Extract the (X, Y) coordinate from the center of the cell holding the provided text.  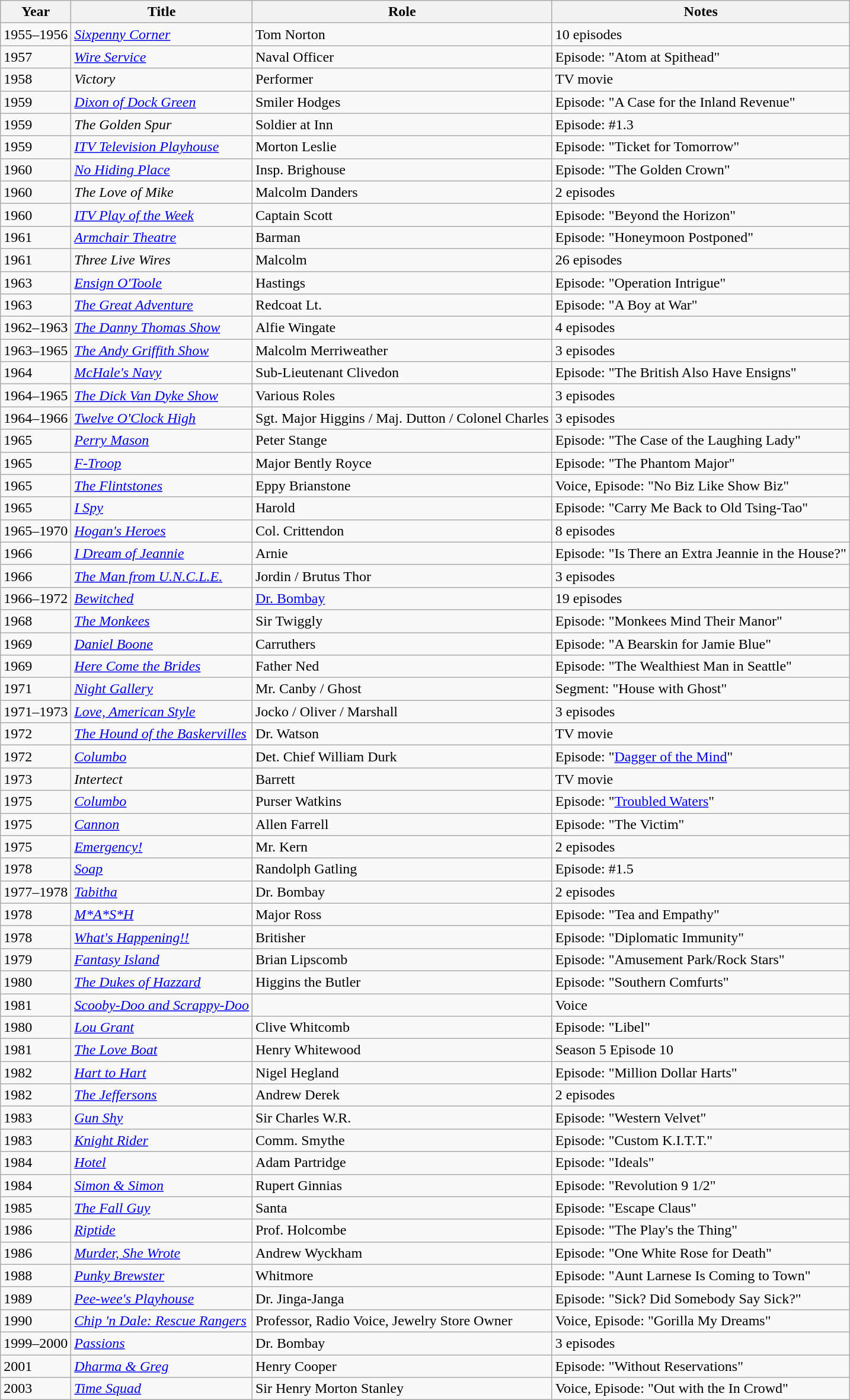
The Great Adventure (162, 305)
4 episodes (701, 328)
Knight Rider (162, 1140)
1973 (36, 779)
1990 (36, 1321)
1989 (36, 1298)
Rupert Ginnias (402, 1185)
The Love Boat (162, 1050)
Voice, Episode: "No Biz Like Show Biz" (701, 486)
Episode: "Honeymoon Postponed" (701, 237)
Dr. Jinga-Janga (402, 1298)
ITV Play of the Week (162, 215)
Higgins the Butler (402, 982)
Segment: "House with Ghost" (701, 689)
26 episodes (701, 260)
Insp. Brighouse (402, 170)
19 episodes (701, 598)
Episode: "Amusement Park/Rock Stars" (701, 959)
Soap (162, 869)
Victory (162, 79)
1977–1978 (36, 892)
Voice, Episode: "Out with the In Crowd" (701, 1389)
Britisher (402, 937)
Daniel Boone (162, 643)
Adam Partridge (402, 1163)
Murder, She Wrote (162, 1253)
Episode: "Dagger of the Mind" (701, 757)
1988 (36, 1275)
Andrew Wyckham (402, 1253)
The Flintstones (162, 486)
Episode: "Troubled Waters" (701, 802)
Night Gallery (162, 689)
Episode: "Custom K.I.T.T." (701, 1140)
Harold (402, 508)
1962–1963 (36, 328)
Fantasy Island (162, 959)
The Monkees (162, 621)
Father Ned (402, 666)
Hastings (402, 283)
1957 (36, 57)
Sir Twiggly (402, 621)
Episode: "Carry Me Back to Old Tsing-Tao" (701, 508)
The Dick Van Dyke Show (162, 396)
Santa (402, 1208)
Chip 'n Dale: Rescue Rangers (162, 1321)
F-Troop (162, 463)
Episode: "Operation Intrigue" (701, 283)
Armchair Theatre (162, 237)
Episode: "Southern Comfurts" (701, 982)
Randolph Gatling (402, 869)
1963–1965 (36, 350)
Episode: "Escape Claus" (701, 1208)
Smiler Hodges (402, 102)
Jordin / Brutus Thor (402, 576)
Twelve O'Clock High (162, 418)
Episode: "Aunt Larnese Is Coming to Town" (701, 1275)
Various Roles (402, 396)
Voice (701, 1005)
8 episodes (701, 531)
Scooby-Doo and Scrappy-Doo (162, 1005)
Major Ross (402, 914)
Title (162, 12)
The Hound of the Baskervilles (162, 734)
Episode: "Sick? Did Somebody Say Sick?" (701, 1298)
Jocko / Oliver / Marshall (402, 712)
Here Come the Brides (162, 666)
2001 (36, 1366)
Malcolm (402, 260)
Episode: "One White Rose for Death" (701, 1253)
1985 (36, 1208)
Episode: "Diplomatic Immunity" (701, 937)
Notes (701, 12)
Episode: "Monkees Mind Their Manor" (701, 621)
Naval Officer (402, 57)
Hotel (162, 1163)
Major Bently Royce (402, 463)
Episode: "Ideals" (701, 1163)
1966–1972 (36, 598)
Episode: "The Phantom Major" (701, 463)
No Hiding Place (162, 170)
McHale's Navy (162, 373)
Lou Grant (162, 1028)
Episode: "The Golden Crown" (701, 170)
Carruthers (402, 643)
1968 (36, 621)
Episode: "The Play's the Thing" (701, 1230)
Love, American Style (162, 712)
Tabitha (162, 892)
Episode: "Without Reservations" (701, 1366)
Dr. Watson (402, 734)
2003 (36, 1389)
M*A*S*H (162, 914)
Clive Whitcomb (402, 1028)
The Love of Mike (162, 192)
Eppy Brianstone (402, 486)
Pee-wee's Playhouse (162, 1298)
Whitmore (402, 1275)
Voice, Episode: "Gorilla My Dreams" (701, 1321)
1964 (36, 373)
1971 (36, 689)
Sgt. Major Higgins / Maj. Dutton / Colonel Charles (402, 418)
The Fall Guy (162, 1208)
Prof. Holcombe (402, 1230)
Hogan's Heroes (162, 531)
Arnie (402, 553)
Riptide (162, 1230)
Professor, Radio Voice, Jewelry Store Owner (402, 1321)
The Golden Spur (162, 125)
1958 (36, 79)
Sir Henry Morton Stanley (402, 1389)
Andrew Derek (402, 1095)
Brian Lipscomb (402, 959)
Episode: "Million Dollar Harts" (701, 1073)
Intertect (162, 779)
Malcolm Merriweather (402, 350)
Performer (402, 79)
Episode: #1.3 (701, 125)
Sir Charles W.R. (402, 1118)
Purser Watkins (402, 802)
Episode: "The Victim" (701, 824)
Dharma & Greg (162, 1366)
Episode: "Western Velvet" (701, 1118)
Morton Leslie (402, 147)
Barrett (402, 779)
1955–1956 (36, 34)
1964–1965 (36, 396)
What's Happening!! (162, 937)
Time Squad (162, 1389)
Soldier at Inn (402, 125)
Barman (402, 237)
The Danny Thomas Show (162, 328)
Emergency! (162, 847)
Gun Shy (162, 1118)
Episode: "Ticket for Tomorrow" (701, 147)
Episode: "Atom at Spithead" (701, 57)
Dixon of Dock Green (162, 102)
Passions (162, 1343)
Episode: "A Case for the Inland Revenue" (701, 102)
Mr. Canby / Ghost (402, 689)
Episode: "Tea and Empathy" (701, 914)
Sub-Lieutenant Clivedon (402, 373)
10 episodes (701, 34)
Col. Crittendon (402, 531)
The Man from U.N.C.L.E. (162, 576)
The Jeffersons (162, 1095)
Simon & Simon (162, 1185)
I Dream of Jeannie (162, 553)
Captain Scott (402, 215)
Sixpenny Corner (162, 34)
Ensign O'Toole (162, 283)
1971–1973 (36, 712)
ITV Television Playhouse (162, 147)
Perry Mason (162, 441)
Episode: "Beyond the Horizon" (701, 215)
1999–2000 (36, 1343)
Malcolm Danders (402, 192)
Episode: "A Boy at War" (701, 305)
Henry Whitewood (402, 1050)
Allen Farrell (402, 824)
I Spy (162, 508)
1979 (36, 959)
Nigel Hegland (402, 1073)
Episode: "The Case of the Laughing Lady" (701, 441)
Year (36, 12)
Episode: #1.5 (701, 869)
Episode: "A Bearskin for Jamie Blue" (701, 643)
The Dukes of Hazzard (162, 982)
Punky Brewster (162, 1275)
Peter Stange (402, 441)
Episode: "The British Also Have Ensigns" (701, 373)
Henry Cooper (402, 1366)
Episode: "Libel" (701, 1028)
Alfie Wingate (402, 328)
Episode: "Is There an Extra Jeannie in the House?" (701, 553)
Season 5 Episode 10 (701, 1050)
Episode: "Revolution 9 1/2" (701, 1185)
The Andy Griffith Show (162, 350)
Mr. Kern (402, 847)
Redcoat Lt. (402, 305)
Episode: "The Wealthiest Man in Seattle" (701, 666)
Comm. Smythe (402, 1140)
Bewitched (162, 598)
Det. Chief William Durk (402, 757)
Tom Norton (402, 34)
Role (402, 12)
Cannon (162, 824)
Three Live Wires (162, 260)
Hart to Hart (162, 1073)
Wire Service (162, 57)
1964–1966 (36, 418)
1965–1970 (36, 531)
